For the text-containing cell, return its midpoint in [x, y] coordinate format. 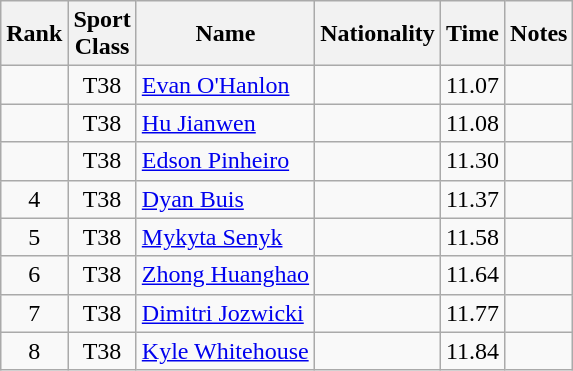
6 [34, 275]
Nationality [378, 34]
11.84 [472, 351]
11.30 [472, 161]
4 [34, 199]
Zhong Huanghao [225, 275]
Kyle Whitehouse [225, 351]
Edson Pinheiro [225, 161]
SportClass [102, 34]
Time [472, 34]
5 [34, 237]
Name [225, 34]
11.64 [472, 275]
Mykyta Senyk [225, 237]
11.37 [472, 199]
11.58 [472, 237]
11.07 [472, 85]
Dyan Buis [225, 199]
8 [34, 351]
7 [34, 313]
11.77 [472, 313]
Rank [34, 34]
11.08 [472, 123]
Hu Jianwen [225, 123]
Evan O'Hanlon [225, 85]
Notes [539, 34]
Dimitri Jozwicki [225, 313]
